Output the (X, Y) coordinate of the center of the cell containing the given text.  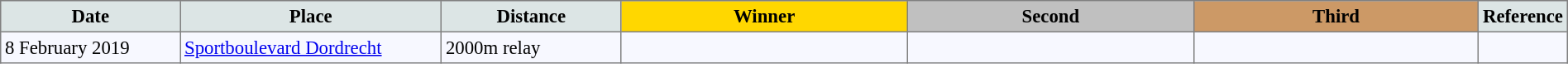
Second (1050, 17)
8 February 2019 (91, 47)
Reference (1523, 17)
Third (1336, 17)
2000m relay (531, 47)
Date (91, 17)
Sportboulevard Dordrecht (311, 47)
Winner (764, 17)
Distance (531, 17)
Place (311, 17)
